Return the (x, y) coordinate for the center point of the cell that contains the specified text.  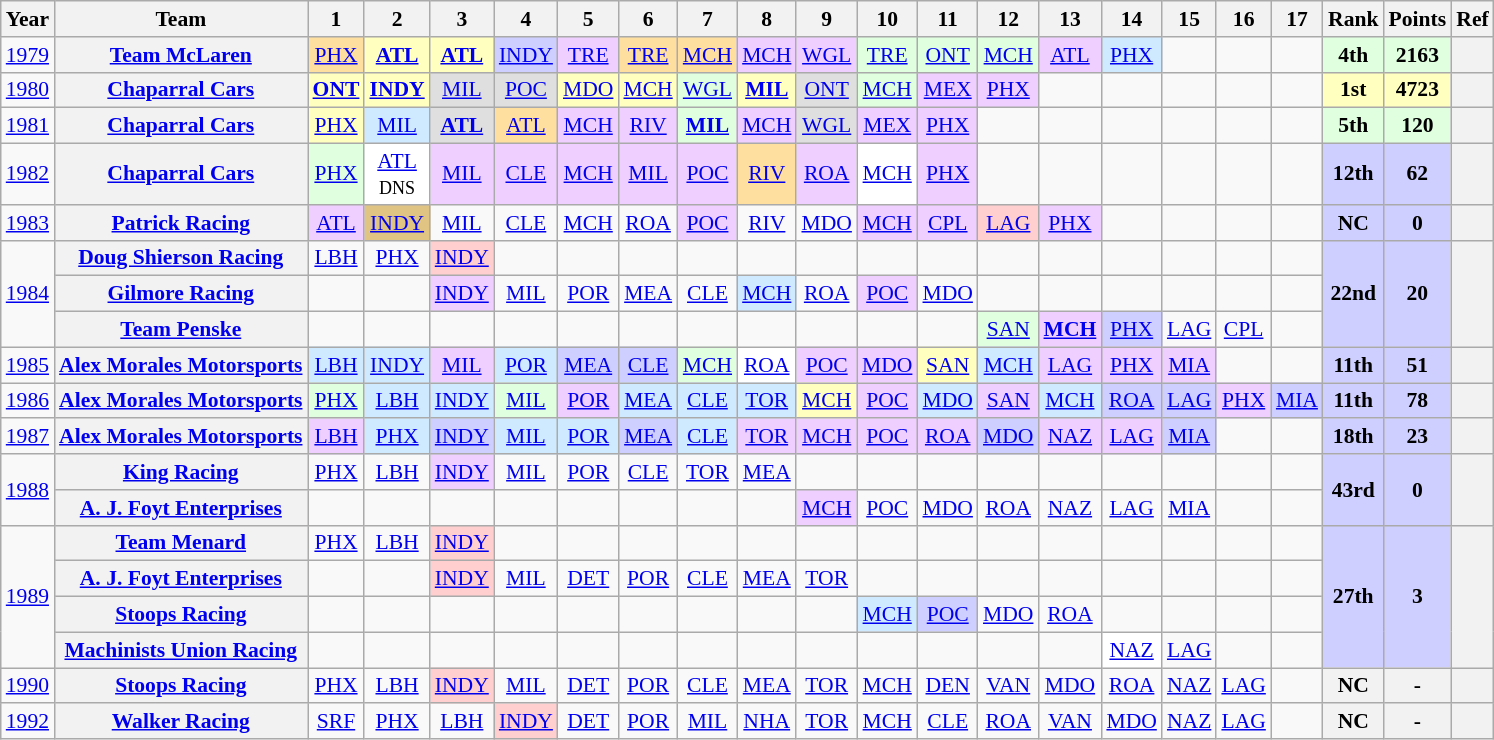
1987 (28, 437)
5 (588, 19)
Team McLaren (181, 55)
12 (1008, 19)
78 (1418, 401)
Patrick Racing (181, 223)
1985 (28, 365)
5th (1354, 126)
16 (1243, 19)
4th (1354, 55)
Walker Racing (181, 722)
Ref (1472, 19)
1981 (28, 126)
1 (336, 19)
Machinists Union Racing (181, 650)
1982 (28, 174)
20 (1418, 294)
6 (648, 19)
1984 (28, 294)
Gilmore Racing (181, 294)
Team (181, 19)
8 (766, 19)
51 (1418, 365)
2 (396, 19)
Points (1418, 19)
4723 (1418, 90)
9 (826, 19)
14 (1132, 19)
13 (1070, 19)
1992 (28, 722)
120 (1418, 126)
10 (888, 19)
Year (28, 19)
1986 (28, 401)
2163 (1418, 55)
15 (1189, 19)
Doug Shierson Racing (181, 258)
1980 (28, 90)
1st (1354, 90)
22nd (1354, 294)
1983 (28, 223)
12th (1354, 174)
1989 (28, 596)
27th (1354, 596)
1988 (28, 490)
62 (1418, 174)
7 (708, 19)
4 (526, 19)
DEN (948, 686)
18th (1354, 437)
Team Penske (181, 330)
1990 (28, 686)
1979 (28, 55)
17 (1297, 19)
23 (1418, 437)
43rd (1354, 490)
11 (948, 19)
ATLDNS (396, 174)
King Racing (181, 472)
SRF (336, 722)
NHA (766, 722)
Team Menard (181, 543)
Rank (1354, 19)
